Search for the cell housing the specified text and yield its (x, y) center coordinate. 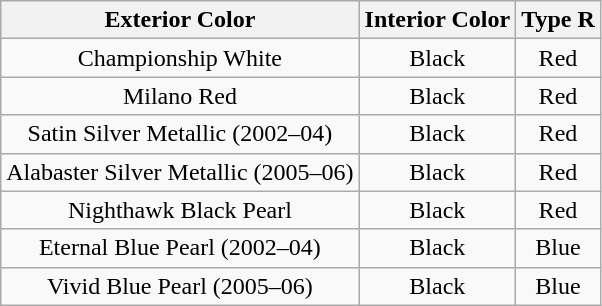
Interior Color (438, 20)
Type R (558, 20)
Exterior Color (180, 20)
Vivid Blue Pearl (2005–06) (180, 286)
Satin Silver Metallic (2002–04) (180, 134)
Alabaster Silver Metallic (2005–06) (180, 172)
Nighthawk Black Pearl (180, 210)
Eternal Blue Pearl (2002–04) (180, 248)
Championship White (180, 58)
Milano Red (180, 96)
